Provide the [X, Y] coordinate of the cell's center where the given text is located.  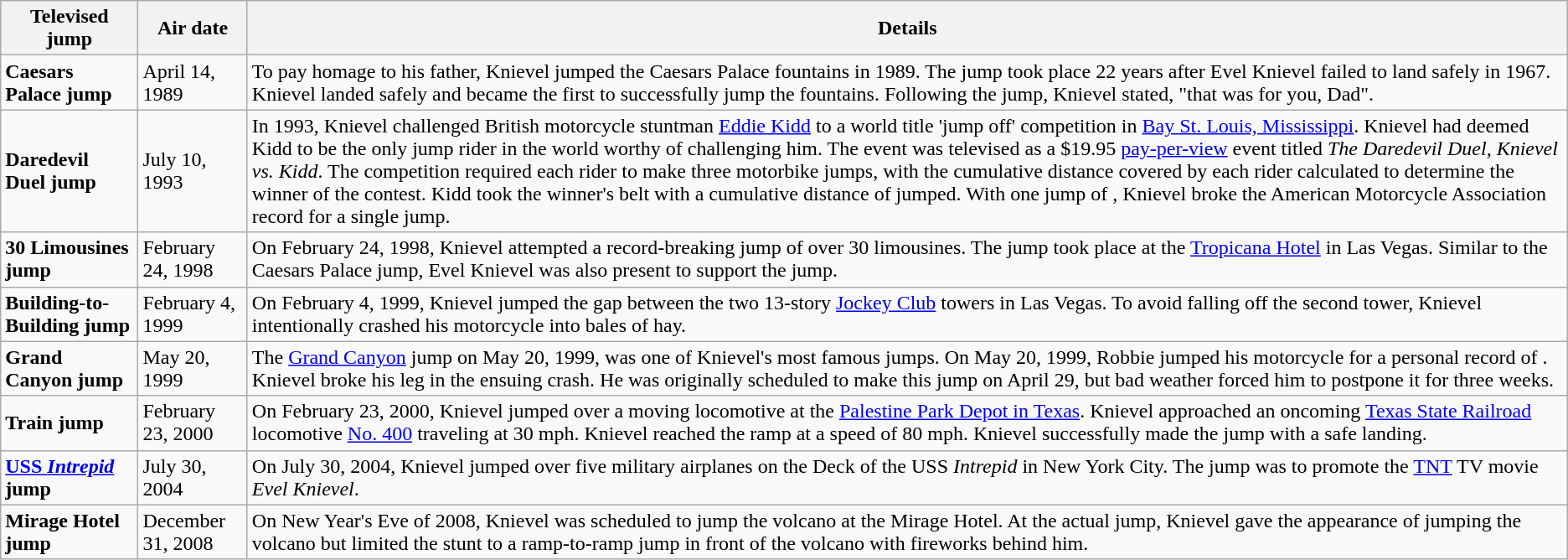
February 24, 1998 [193, 260]
30 Limousines jump [70, 260]
February 23, 2000 [193, 423]
Grand Canyon jump [70, 369]
May 20, 1999 [193, 369]
Daredevil Duel jump [70, 171]
April 14, 1989 [193, 82]
July 30, 2004 [193, 478]
February 4, 1999 [193, 314]
December 31, 2008 [193, 531]
Televised jump [70, 29]
Train jump [70, 423]
Building-to-Building jump [70, 314]
USS Intrepid jump [70, 478]
July 10, 1993 [193, 171]
Air date [193, 29]
Mirage Hotel jump [70, 531]
Details [907, 29]
Caesars Palace jump [70, 82]
